Return the (x, y) coordinate for the center point of the cell that contains the specified text.  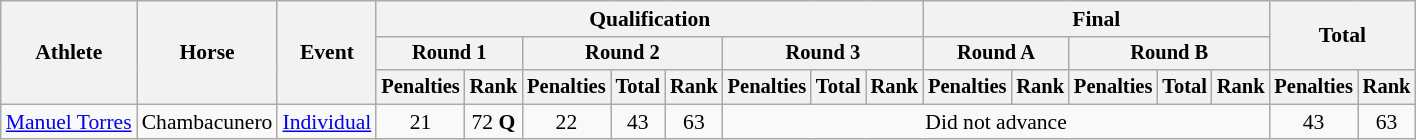
72 Q (494, 122)
Did not advance (996, 122)
Round 3 (823, 54)
21 (420, 122)
Individual (326, 122)
Round A (996, 54)
Horse (208, 52)
Manuel Torres (69, 122)
Qualification (650, 19)
Round B (1169, 54)
Event (326, 52)
Final (1096, 19)
22 (566, 122)
Athlete (69, 52)
Round 2 (622, 54)
Round 1 (449, 54)
Chambacunero (208, 122)
